Detect which cell encompasses the target text, then output its (X, Y) center coordinate. 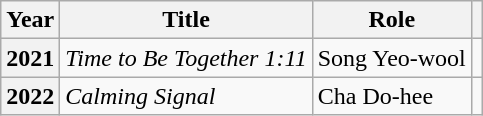
Song Yeo-wool (392, 58)
2021 (30, 58)
Role (392, 20)
2022 (30, 96)
Time to Be Together 1:11 (186, 58)
Title (186, 20)
Cha Do-hee (392, 96)
Calming Signal (186, 96)
Year (30, 20)
